Identify which cell holds the provided text, then report its [X, Y] central coordinate. 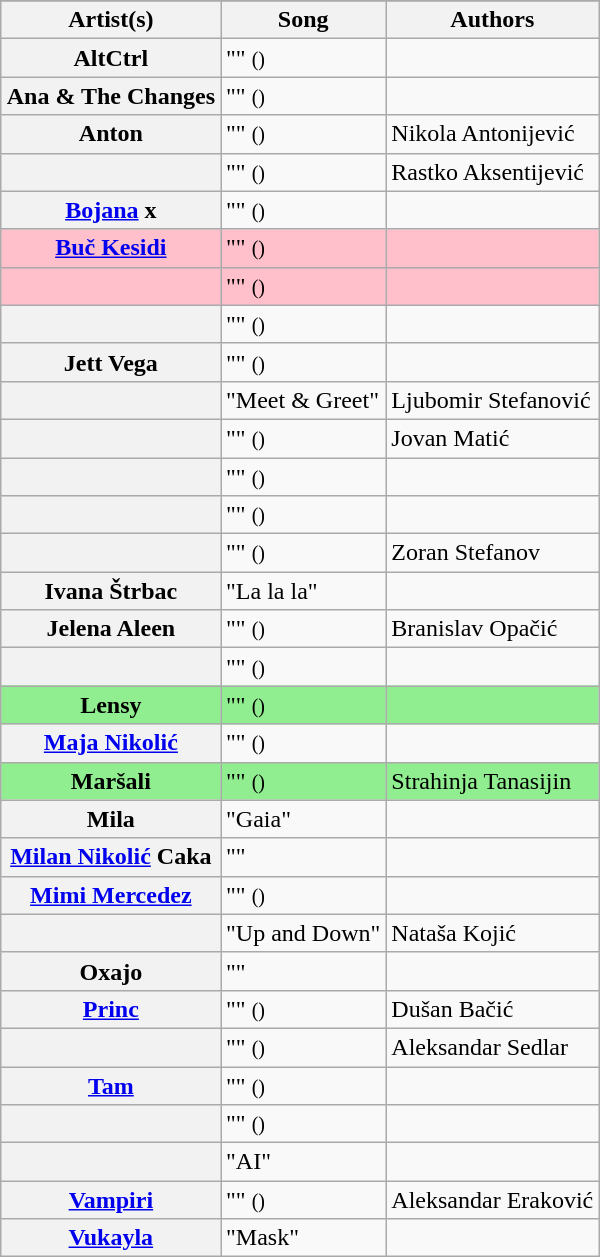
"Meet & Greet" [304, 400]
Rastko Aksentijević [492, 172]
Branislav Opačić [492, 629]
Nataša Kojić [492, 933]
Ana & The Changes [110, 96]
Tam [110, 1085]
Mimi Mercedez [110, 895]
Vampiri [110, 1200]
Aleksandar Sedlar [492, 1047]
Anton [110, 134]
Strahinja Tanasijin [492, 781]
"AI" [304, 1162]
Buč Kesidi [110, 248]
Dušan Bačić [492, 1009]
"La la la" [304, 591]
Princ [110, 1009]
"Up and Down" [304, 933]
Artist(s) [110, 20]
Authors [492, 20]
Maršali [110, 781]
Maja Nikolić [110, 743]
AltCtrl [110, 58]
Vukayla [110, 1238]
Aleksandar Eraković [492, 1200]
Bojana x [110, 210]
Oxajo [110, 971]
Mila [110, 819]
Jett Vega [110, 362]
Zoran Stefanov [492, 553]
Song [304, 20]
"Gaia" [304, 819]
Ljubomir Stefanović [492, 400]
"Mask" [304, 1238]
Lensy [110, 705]
Jovan Matić [492, 438]
Nikola Antonijević [492, 134]
Ivana Štrbac [110, 591]
Jelena Aleen [110, 629]
Milan Nikolić Caka [110, 857]
